Locate the cell with the specified text and output its [X, Y] center coordinate. 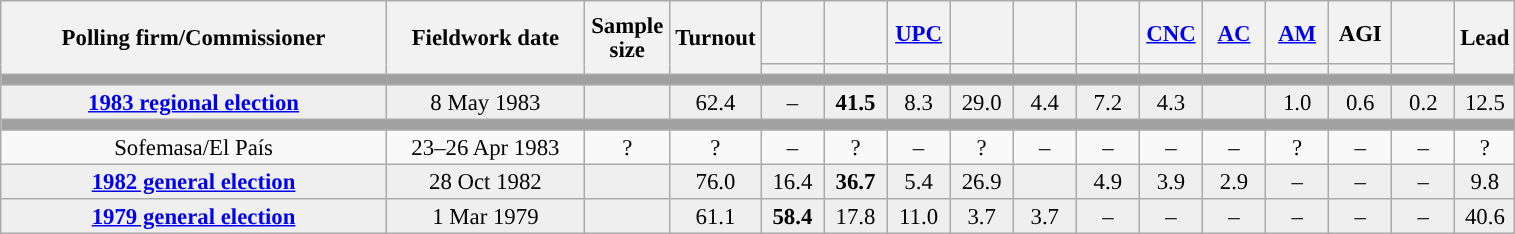
4.3 [1170, 102]
AC [1234, 32]
Fieldwork date [485, 38]
Sample size [627, 38]
9.8 [1485, 182]
Sofemasa/El País [194, 148]
Lead [1485, 38]
29.0 [982, 102]
Polling firm/Commissioner [194, 38]
0.6 [1360, 102]
0.2 [1424, 102]
UPC [918, 32]
28 Oct 1982 [485, 182]
1.0 [1298, 102]
8.3 [918, 102]
8 May 1983 [485, 102]
41.5 [856, 102]
AM [1298, 32]
36.7 [856, 182]
4.4 [1044, 102]
2.9 [1234, 182]
AGI [1360, 32]
76.0 [716, 182]
62.4 [716, 102]
4.9 [1108, 182]
5.4 [918, 182]
Turnout [716, 38]
16.4 [792, 182]
1982 general election [194, 182]
12.5 [1485, 102]
3.9 [1170, 182]
7.2 [1108, 102]
23–26 Apr 1983 [485, 148]
1983 regional election [194, 102]
CNC [1170, 32]
26.9 [982, 182]
